Pinpoint the cell where the given text exists, returning its (x, y) midpoint coordinate. 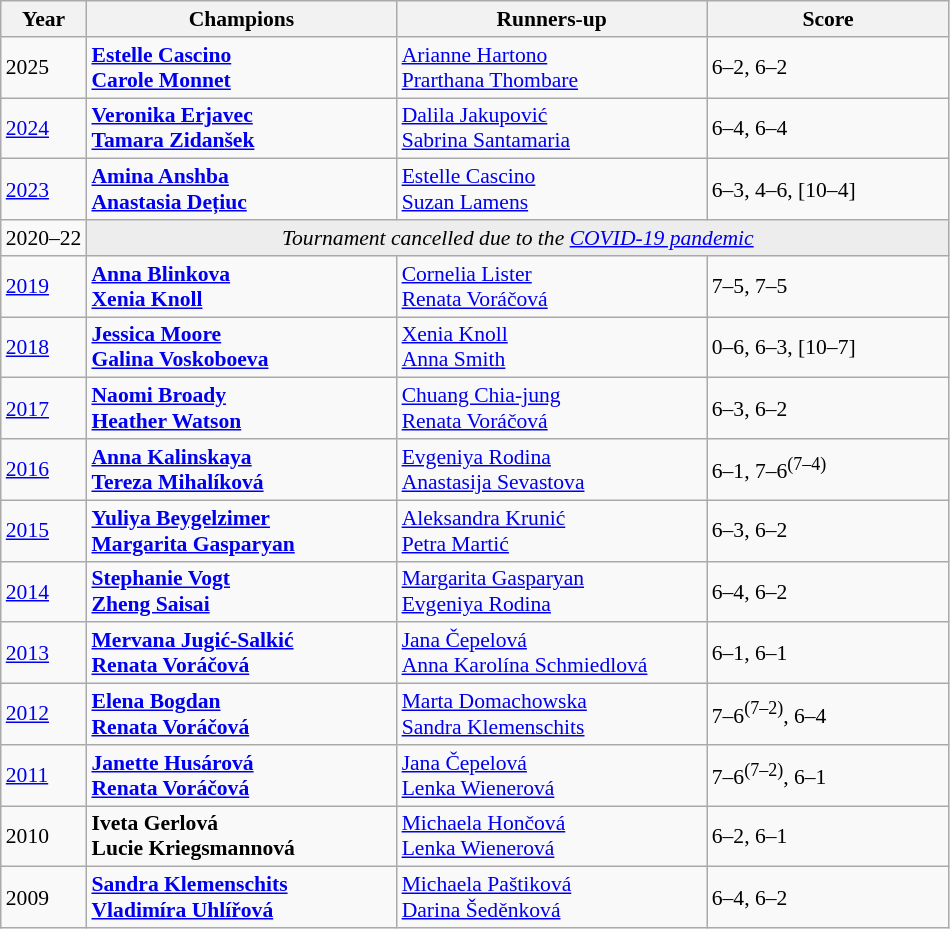
6–2, 6–1 (828, 836)
Margarita Gasparyan Evgeniya Rodina (552, 592)
2024 (44, 128)
Jana Čepelová Anna Karolína Schmiedlová (552, 654)
Jana Čepelová Lenka Wienerová (552, 776)
Veronika Erjavec Tamara Zidanšek (241, 128)
2019 (44, 286)
2023 (44, 190)
Dalila Jakupović Sabrina Santamaria (552, 128)
Naomi Broady Heather Watson (241, 408)
Tournament cancelled due to the COVID-19 pandemic (518, 238)
7–6(7–2), 6–4 (828, 714)
Chuang Chia-jung Renata Voráčová (552, 408)
Aleksandra Krunić Petra Martić (552, 530)
Michaela Paštiková Darina Šeděnková (552, 898)
Xenia Knoll Anna Smith (552, 348)
7–5, 7–5 (828, 286)
7–6(7–2), 6–1 (828, 776)
6–4, 6–4 (828, 128)
Year (44, 19)
Cornelia Lister Renata Voráčová (552, 286)
2020–22 (44, 238)
6–2, 6–2 (828, 68)
2025 (44, 68)
Michaela Hončová Lenka Wienerová (552, 836)
Anna Kalinskaya Tereza Mihalíková (241, 470)
Estelle Cascino Suzan Lamens (552, 190)
Anna Blinkova Xenia Knoll (241, 286)
Elena Bogdan Renata Voráčová (241, 714)
Champions (241, 19)
Yuliya Beygelzimer Margarita Gasparyan (241, 530)
Score (828, 19)
Arianne Hartono Prarthana Thombare (552, 68)
6–3, 4–6, [10–4] (828, 190)
2017 (44, 408)
Runners-up (552, 19)
Iveta Gerlová Lucie Kriegsmannová (241, 836)
0–6, 6–3, [10–7] (828, 348)
2015 (44, 530)
2009 (44, 898)
Sandra Klemenschits Vladimíra Uhlířová (241, 898)
2011 (44, 776)
Stephanie Vogt Zheng Saisai (241, 592)
6–1, 7–6(7–4) (828, 470)
2018 (44, 348)
2013 (44, 654)
Amina Anshba Anastasia Dețiuc (241, 190)
Janette Husárová Renata Voráčová (241, 776)
2014 (44, 592)
Marta Domachowska Sandra Klemenschits (552, 714)
Mervana Jugić-Salkić Renata Voráčová (241, 654)
Jessica Moore Galina Voskoboeva (241, 348)
Evgeniya Rodina Anastasija Sevastova (552, 470)
6–1, 6–1 (828, 654)
2012 (44, 714)
Estelle Cascino Carole Monnet (241, 68)
2010 (44, 836)
2016 (44, 470)
